Identify which cell holds the provided text, then report its (X, Y) central coordinate. 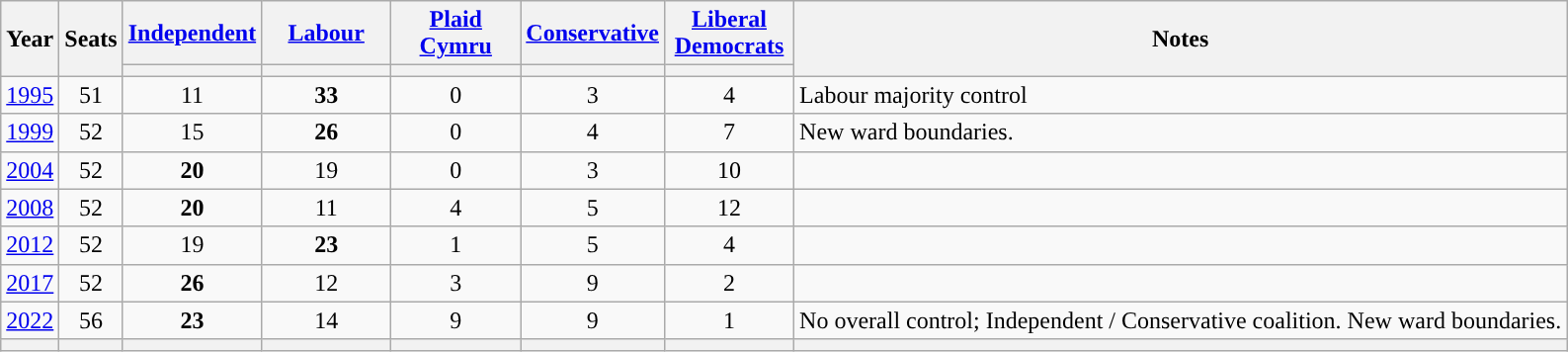
2022 (30, 320)
33 (326, 95)
2017 (30, 283)
Independent (192, 34)
56 (91, 320)
1999 (30, 132)
Plaid Cymru (456, 34)
1995 (30, 95)
Seats (91, 39)
2012 (30, 245)
51 (91, 95)
15 (192, 132)
Liberal Democrats (729, 34)
7 (729, 132)
No overall control; Independent / Conservative coalition. New ward boundaries. (1181, 320)
Conservative (593, 34)
2008 (30, 208)
Notes (1181, 39)
10 (729, 170)
Labour majority control (1181, 95)
Year (30, 39)
New ward boundaries. (1181, 132)
2004 (30, 170)
2 (729, 283)
Labour (326, 34)
14 (326, 320)
